Output the [x, y] coordinate of the center of the cell containing the given text.  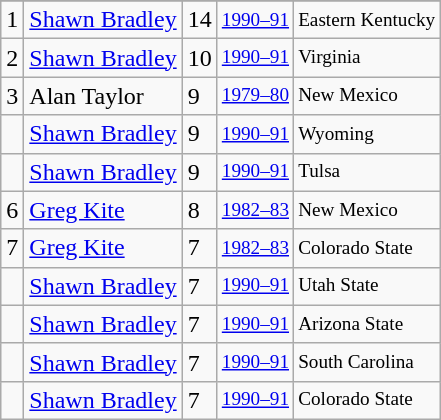
3 [12, 96]
Wyoming [367, 134]
1 [12, 20]
6 [12, 210]
Tulsa [367, 172]
8 [200, 210]
14 [200, 20]
South Carolina [367, 362]
2 [12, 58]
Arizona State [367, 324]
10 [200, 58]
Virginia [367, 58]
Utah State [367, 286]
Alan Taylor [103, 96]
1979–80 [255, 96]
Eastern Kentucky [367, 20]
